Provide the [X, Y] coordinate of the cell's center where the given text is located.  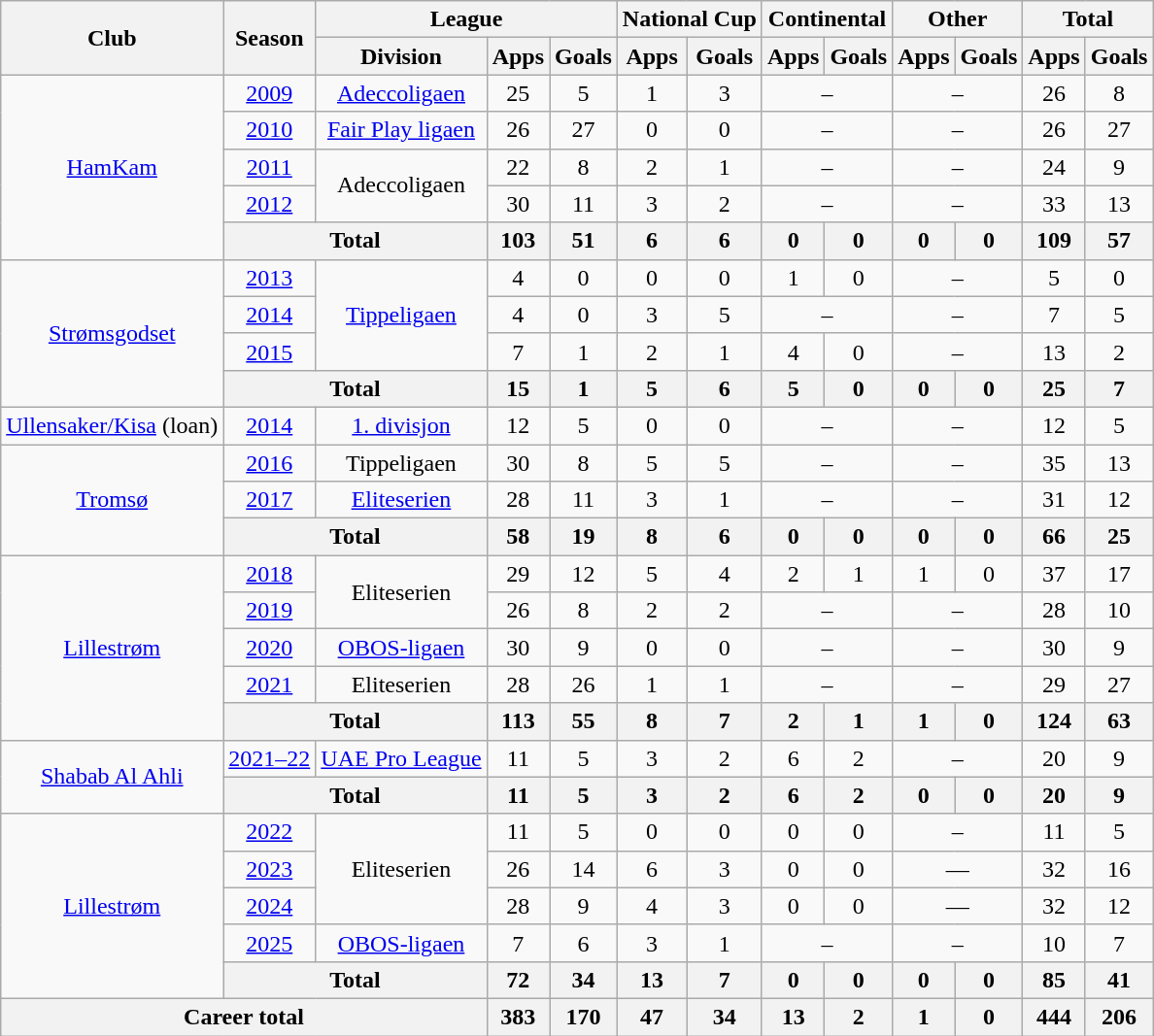
Club [113, 38]
55 [584, 721]
Continental [827, 19]
37 [1054, 574]
Division [401, 56]
15 [518, 388]
2024 [270, 906]
47 [652, 1017]
2015 [270, 351]
2009 [270, 93]
Other [958, 19]
63 [1119, 721]
1. divisjon [401, 425]
33 [1054, 204]
72 [518, 980]
66 [1054, 537]
Ullensaker/Kisa (loan) [113, 425]
Tromsø [113, 500]
31 [1054, 500]
Career total [244, 1017]
17 [1119, 574]
57 [1119, 241]
51 [584, 241]
Season [270, 38]
16 [1119, 869]
383 [518, 1017]
2013 [270, 278]
22 [518, 167]
124 [1054, 721]
19 [584, 537]
24 [1054, 167]
League [466, 19]
2021 [270, 685]
2010 [270, 130]
Shabab Al Ahli [113, 777]
14 [584, 869]
2025 [270, 943]
2021–22 [270, 758]
2011 [270, 167]
2016 [270, 463]
85 [1054, 980]
206 [1119, 1017]
HamKam [113, 167]
Fair Play ligaen [401, 130]
2012 [270, 204]
Strømsgodset [113, 333]
35 [1054, 463]
103 [518, 241]
2022 [270, 832]
170 [584, 1017]
2023 [270, 869]
41 [1119, 980]
2018 [270, 574]
58 [518, 537]
113 [518, 721]
109 [1054, 241]
444 [1054, 1017]
2019 [270, 611]
National Cup [690, 19]
2017 [270, 500]
UAE Pro League [401, 758]
2020 [270, 648]
